Provide the [X, Y] coordinate of the cell's center where the given text is located.  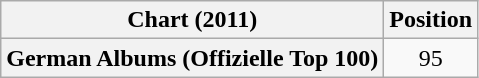
German Albums (Offizielle Top 100) [192, 58]
Chart (2011) [192, 20]
95 [431, 58]
Position [431, 20]
